Pinpoint the cell where the given text exists, returning its (X, Y) midpoint coordinate. 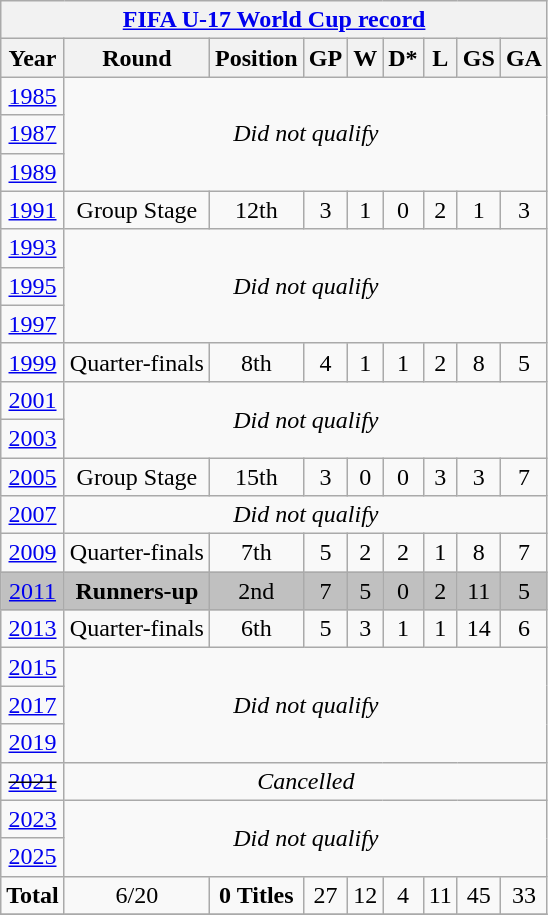
12th (256, 210)
L (440, 58)
2015 (33, 667)
33 (524, 895)
2007 (33, 515)
FIFA U-17 World Cup record (274, 20)
1995 (33, 286)
2025 (33, 857)
2021 (33, 781)
8th (256, 362)
2019 (33, 743)
Runners-up (136, 591)
1985 (33, 96)
1993 (33, 248)
1987 (33, 134)
14 (478, 629)
0 Titles (256, 895)
2nd (256, 591)
6 (524, 629)
15th (256, 477)
2023 (33, 819)
6/20 (136, 895)
2017 (33, 705)
2011 (33, 591)
Year (33, 58)
2001 (33, 400)
GS (478, 58)
2003 (33, 438)
W (366, 58)
6th (256, 629)
Round (136, 58)
1999 (33, 362)
GP (325, 58)
Total (33, 895)
Cancelled (306, 781)
GA (524, 58)
1991 (33, 210)
Position (256, 58)
2013 (33, 629)
7th (256, 553)
1989 (33, 172)
12 (366, 895)
2009 (33, 553)
27 (325, 895)
2005 (33, 477)
45 (478, 895)
D* (403, 58)
1997 (33, 324)
